Capture the cell that displays the provided text and extract its (X, Y) central coordinate. 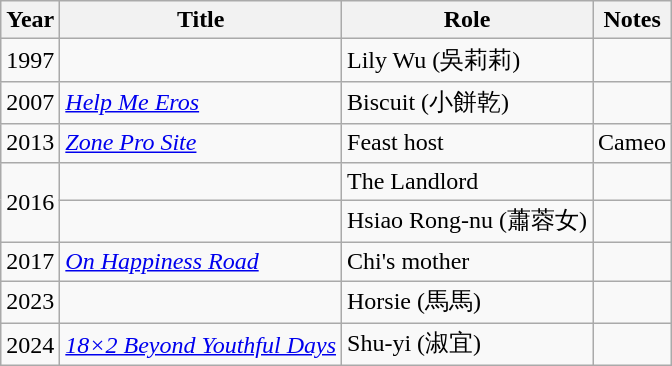
Horsie (馬馬) (468, 302)
2016 (30, 202)
18×2 Beyond Youthful Days (201, 344)
Zone Pro Site (201, 143)
Role (468, 20)
2007 (30, 102)
Hsiao Rong-nu (蕭蓉女) (468, 222)
Biscuit (小餅乾) (468, 102)
Cameo (632, 143)
The Landlord (468, 181)
2023 (30, 302)
1997 (30, 60)
Feast host (468, 143)
Lily Wu (吳莉莉) (468, 60)
Chi's mother (468, 262)
Shu-yi (淑宜) (468, 344)
Notes (632, 20)
2024 (30, 344)
Year (30, 20)
Help Me Eros (201, 102)
Title (201, 20)
On Happiness Road (201, 262)
2017 (30, 262)
2013 (30, 143)
